Determine the (X, Y) coordinate at the center of the cell enclosing the given text.  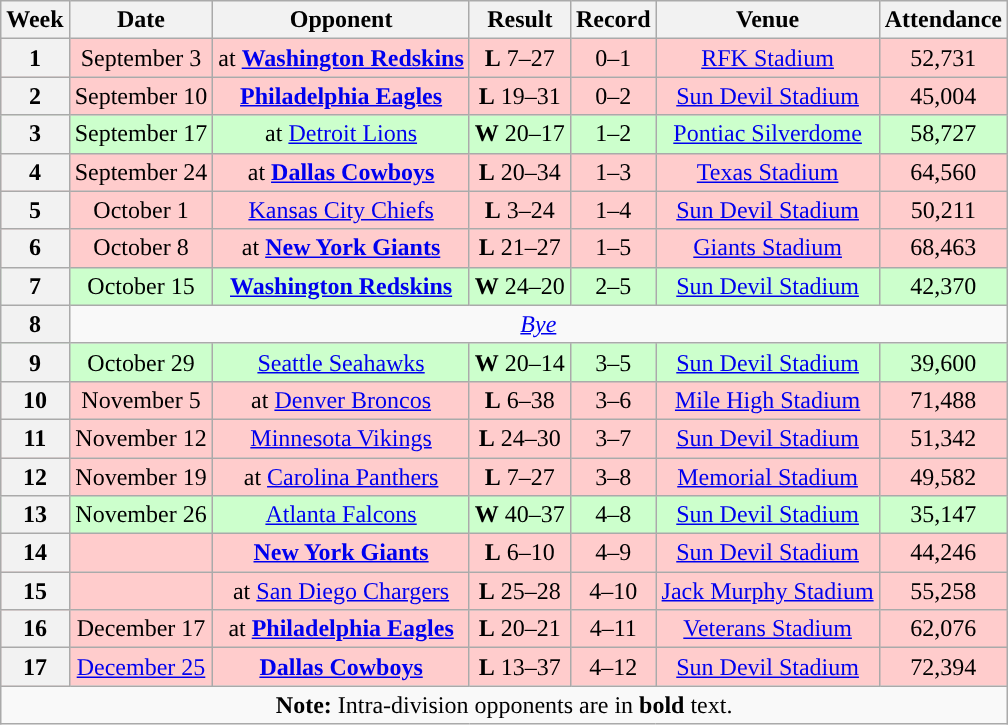
14 (35, 553)
71,488 (943, 400)
Giants Stadium (768, 248)
Kansas City Chiefs (341, 210)
4–9 (613, 553)
44,246 (943, 553)
12 (35, 477)
L 3–24 (520, 210)
RFK Stadium (768, 58)
0–2 (613, 96)
4 (35, 172)
Minnesota Vikings (341, 438)
November 5 (141, 400)
5 (35, 210)
Texas Stadium (768, 172)
September 10 (141, 96)
2–5 (613, 286)
September 3 (141, 58)
New York Giants (341, 553)
42,370 (943, 286)
49,582 (943, 477)
Bye (538, 324)
11 (35, 438)
November 26 (141, 515)
68,463 (943, 248)
9 (35, 362)
52,731 (943, 58)
Philadelphia Eagles (341, 96)
55,258 (943, 591)
15 (35, 591)
Week (35, 20)
8 (35, 324)
at Denver Broncos (341, 400)
November 12 (141, 438)
Washington Redskins (341, 286)
50,211 (943, 210)
L 19–31 (520, 96)
Jack Murphy Stadium (768, 591)
October 29 (141, 362)
17 (35, 667)
4–8 (613, 515)
3–8 (613, 477)
64,560 (943, 172)
39,600 (943, 362)
7 (35, 286)
L 20–21 (520, 629)
72,394 (943, 667)
Seattle Seahawks (341, 362)
4–11 (613, 629)
1–4 (613, 210)
Result (520, 20)
4–10 (613, 591)
Memorial Stadium (768, 477)
W 40–37 (520, 515)
Venue (768, 20)
6 (35, 248)
16 (35, 629)
at Carolina Panthers (341, 477)
Attendance (943, 20)
L 20–34 (520, 172)
1–5 (613, 248)
at Detroit Lions (341, 134)
45,004 (943, 96)
Atlanta Falcons (341, 515)
62,076 (943, 629)
at Philadelphia Eagles (341, 629)
3–5 (613, 362)
1–3 (613, 172)
W 24–20 (520, 286)
10 (35, 400)
Note: Intra-division opponents are in bold text. (504, 705)
Date (141, 20)
58,727 (943, 134)
Opponent (341, 20)
at San Diego Chargers (341, 591)
Record (613, 20)
October 15 (141, 286)
Veterans Stadium (768, 629)
13 (35, 515)
December 17 (141, 629)
L 13–37 (520, 667)
51,342 (943, 438)
L 6–10 (520, 553)
L 6–38 (520, 400)
November 19 (141, 477)
3–6 (613, 400)
3–7 (613, 438)
1 (35, 58)
at Washington Redskins (341, 58)
September 24 (141, 172)
Pontiac Silverdome (768, 134)
October 8 (141, 248)
W 20–17 (520, 134)
2 (35, 96)
December 25 (141, 667)
L 24–30 (520, 438)
at New York Giants (341, 248)
L 21–27 (520, 248)
Dallas Cowboys (341, 667)
W 20–14 (520, 362)
L 25–28 (520, 591)
1–2 (613, 134)
October 1 (141, 210)
4–12 (613, 667)
35,147 (943, 515)
Mile High Stadium (768, 400)
at Dallas Cowboys (341, 172)
September 17 (141, 134)
3 (35, 134)
0–1 (613, 58)
